Determine the [x, y] coordinate at the center of the cell enclosing the given text.  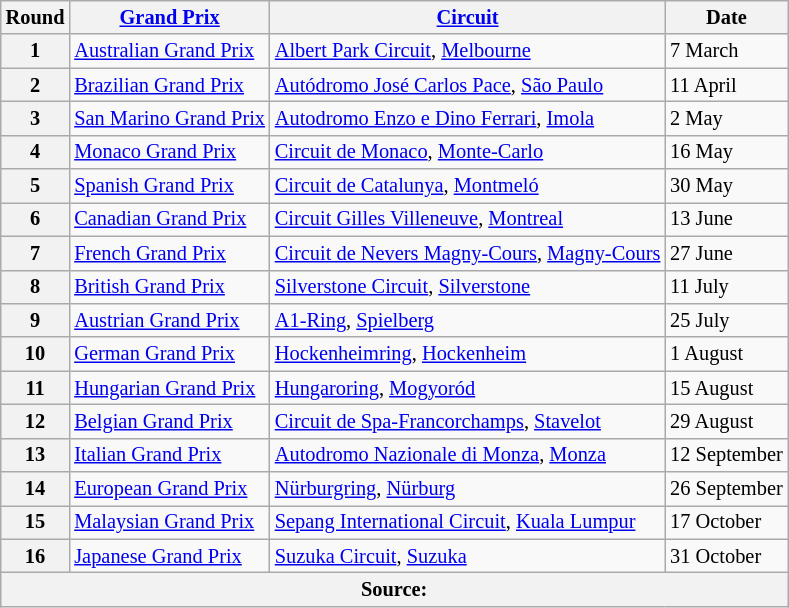
3 [36, 118]
10 [36, 354]
San Marino Grand Prix [170, 118]
Circuit de Nevers Magny-Cours, Magny-Cours [468, 253]
1 August [726, 354]
Sepang International Circuit, Kuala Lumpur [468, 522]
Round [36, 17]
2 May [726, 118]
Autodromo Nazionale di Monza, Monza [468, 455]
11 July [726, 287]
Hungarian Grand Prix [170, 388]
Hockenheimring, Hockenheim [468, 354]
Japanese Grand Prix [170, 556]
11 [36, 388]
Circuit de Monaco, Monte-Carlo [468, 152]
Australian Grand Prix [170, 51]
Albert Park Circuit, Melbourne [468, 51]
2 [36, 85]
26 September [726, 489]
7 March [726, 51]
8 [36, 287]
30 May [726, 186]
Circuit Gilles Villeneuve, Montreal [468, 219]
14 [36, 489]
12 September [726, 455]
Source: [394, 589]
European Grand Prix [170, 489]
27 June [726, 253]
13 [36, 455]
4 [36, 152]
Austrian Grand Prix [170, 320]
16 [36, 556]
Autodromo Enzo e Dino Ferrari, Imola [468, 118]
French Grand Prix [170, 253]
1 [36, 51]
16 May [726, 152]
German Grand Prix [170, 354]
7 [36, 253]
Suzuka Circuit, Suzuka [468, 556]
31 October [726, 556]
6 [36, 219]
Belgian Grand Prix [170, 421]
British Grand Prix [170, 287]
Nürburgring, Nürburg [468, 489]
5 [36, 186]
Circuit de Spa-Francorchamps, Stavelot [468, 421]
13 June [726, 219]
29 August [726, 421]
Circuit [468, 17]
11 April [726, 85]
Brazilian Grand Prix [170, 85]
15 August [726, 388]
Malaysian Grand Prix [170, 522]
Monaco Grand Prix [170, 152]
Italian Grand Prix [170, 455]
15 [36, 522]
Grand Prix [170, 17]
A1-Ring, Spielberg [468, 320]
Autódromo José Carlos Pace, São Paulo [468, 85]
25 July [726, 320]
Spanish Grand Prix [170, 186]
Date [726, 17]
9 [36, 320]
12 [36, 421]
Silverstone Circuit, Silverstone [468, 287]
17 October [726, 522]
Circuit de Catalunya, Montmeló [468, 186]
Canadian Grand Prix [170, 219]
Hungaroring, Mogyoród [468, 388]
